Locate the cell with the specified text and output its (X, Y) center coordinate. 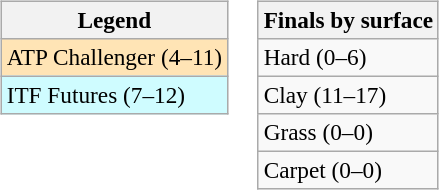
Clay (11–17) (348, 95)
Legend (114, 20)
Hard (0–6) (348, 57)
ATP Challenger (4–11) (114, 57)
Grass (0–0) (348, 133)
ITF Futures (7–12) (114, 95)
Carpet (0–0) (348, 171)
Finals by surface (348, 20)
